Identify which cell holds the provided text, then report its (x, y) central coordinate. 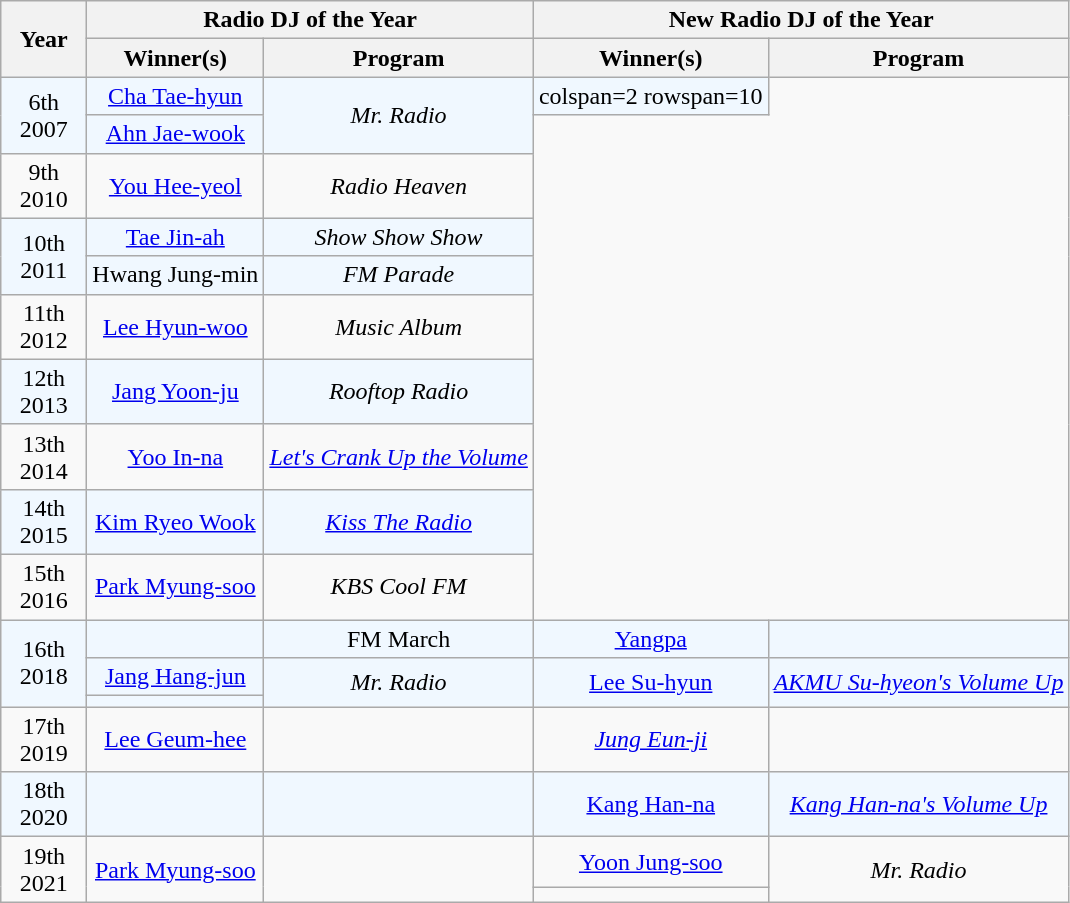
Tae Jin-ah (176, 237)
Hwang Jung-min (176, 275)
10th 2011 (44, 256)
Year (44, 39)
KBS Cool FM (399, 586)
Ahn Jae-wook (176, 134)
Cha Tae-hyun (176, 96)
colspan=2 rowspan=10 (650, 96)
18th2020 (44, 804)
15th 2016 (44, 586)
AKMU Su-hyeon's Volume Up (918, 682)
Kiss The Radio (399, 522)
Rooftop Radio (399, 392)
16th 2018 (44, 664)
FM March (399, 639)
Lee Su-hyun (650, 682)
Radio Heaven (399, 186)
6th 2007 (44, 115)
Yangpa (650, 639)
14th 2015 (44, 522)
Kang Han-na's Volume Up (918, 804)
Jang Hang-jun (176, 677)
Kim Ryeo Wook (176, 522)
Kang Han-na (650, 804)
Jang Yoon-ju (176, 392)
12th 2013 (44, 392)
Yoon Jung-soo (650, 862)
Lee Hyun-woo (176, 326)
11th 2012 (44, 326)
9th 2010 (44, 186)
You Hee-yeol (176, 186)
Lee Geum-hee (176, 740)
19th2021 (44, 870)
Let's Crank Up the Volume (399, 456)
Jung Eun-ji (650, 740)
Radio DJ of the Year (310, 20)
Music Album (399, 326)
13th 2014 (44, 456)
FM Parade (399, 275)
New Radio DJ of the Year (801, 20)
17th2019 (44, 740)
Show Show Show (399, 237)
Yoo In-na (176, 456)
